Scan for the cell matching the given text and deliver its (x, y) coordinate at center. 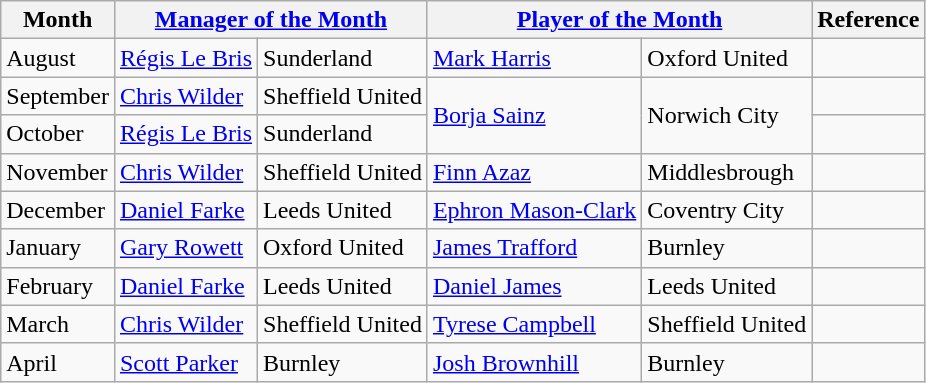
August (58, 58)
Josh Brownhill (534, 362)
Ephron Mason-Clark (534, 210)
Finn Azaz (534, 172)
Month (58, 20)
Tyrese Campbell (534, 324)
November (58, 172)
Manager of the Month (270, 20)
March (58, 324)
Daniel James (534, 286)
Mark Harris (534, 58)
February (58, 286)
Middlesbrough (727, 172)
October (58, 134)
Gary Rowett (186, 248)
James Trafford (534, 248)
April (58, 362)
Coventry City (727, 210)
Borja Sainz (534, 115)
Norwich City (727, 115)
Scott Parker (186, 362)
Player of the Month (619, 20)
September (58, 96)
January (58, 248)
Reference (868, 20)
December (58, 210)
